Find where the given text appears and provide that cell's center as (X, Y) coordinate. 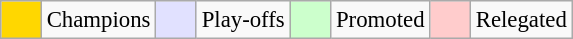
Champions (98, 20)
Play-offs (243, 20)
Relegated (521, 20)
Promoted (380, 20)
